Find where the given text appears and provide that cell's center as [x, y] coordinate. 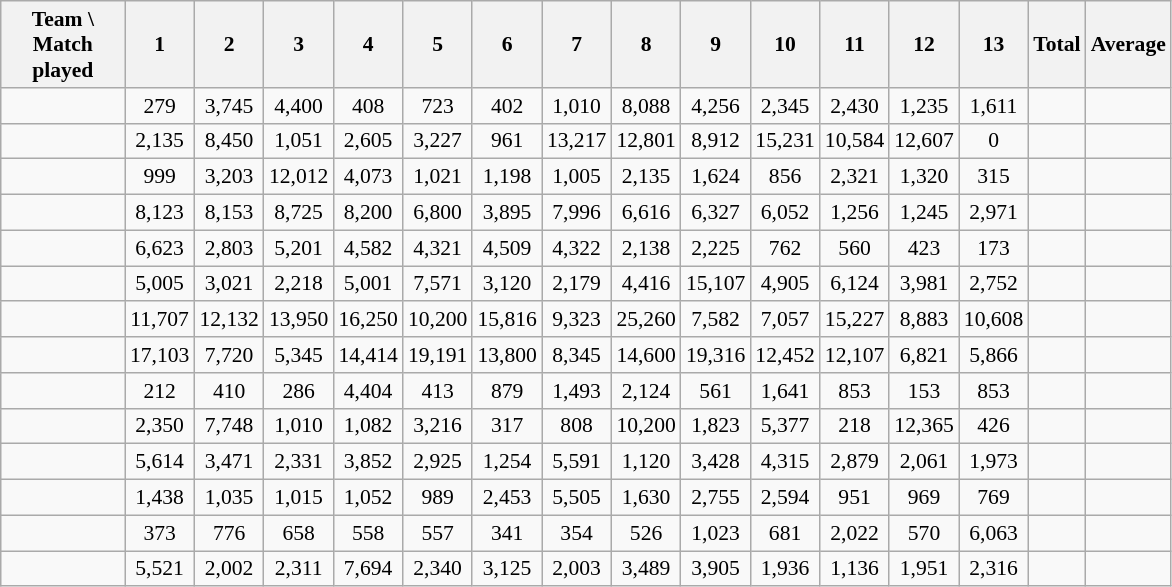
560 [854, 248]
7,748 [228, 426]
2,594 [784, 498]
11 [854, 44]
1,973 [994, 462]
10,608 [994, 320]
2,179 [576, 284]
12,107 [854, 355]
315 [994, 177]
681 [784, 533]
5,001 [368, 284]
3,125 [506, 569]
3,227 [438, 141]
1,051 [298, 141]
762 [784, 248]
13,800 [506, 355]
570 [924, 533]
2,340 [438, 569]
19,316 [716, 355]
2,225 [716, 248]
5,505 [576, 498]
10 [784, 44]
2,803 [228, 248]
6,623 [160, 248]
5,005 [160, 284]
2,124 [646, 391]
8,725 [298, 213]
951 [854, 498]
4,509 [506, 248]
557 [438, 533]
14,414 [368, 355]
4,321 [438, 248]
3,895 [506, 213]
19,191 [438, 355]
4,073 [368, 177]
6,616 [646, 213]
8,345 [576, 355]
2,311 [298, 569]
989 [438, 498]
279 [160, 106]
373 [160, 533]
8,912 [716, 141]
1,015 [298, 498]
413 [438, 391]
Total [1056, 44]
12,452 [784, 355]
2,453 [506, 498]
9 [716, 44]
526 [646, 533]
1,136 [854, 569]
2,331 [298, 462]
354 [576, 533]
7,694 [368, 569]
6,800 [438, 213]
8,088 [646, 106]
1,021 [438, 177]
1 [160, 44]
999 [160, 177]
4,315 [784, 462]
173 [994, 248]
8,450 [228, 141]
3,216 [438, 426]
7,571 [438, 284]
5,345 [298, 355]
1,320 [924, 177]
5,591 [576, 462]
Team \ Match played [63, 44]
286 [298, 391]
1,035 [228, 498]
1,624 [716, 177]
218 [854, 426]
2,218 [298, 284]
13,217 [576, 141]
6,327 [716, 213]
3,981 [924, 284]
1,254 [506, 462]
12,801 [646, 141]
408 [368, 106]
2,003 [576, 569]
14,600 [646, 355]
808 [576, 426]
6,063 [994, 533]
2,002 [228, 569]
13,950 [298, 320]
723 [438, 106]
2,755 [716, 498]
5,521 [160, 569]
212 [160, 391]
17,103 [160, 355]
658 [298, 533]
12,365 [924, 426]
1,245 [924, 213]
8,123 [160, 213]
1,120 [646, 462]
856 [784, 177]
15,227 [854, 320]
2,321 [854, 177]
5,866 [994, 355]
423 [924, 248]
1,052 [368, 498]
4,256 [716, 106]
879 [506, 391]
7,057 [784, 320]
2,925 [438, 462]
2,316 [994, 569]
2,430 [854, 106]
7 [576, 44]
402 [506, 106]
13 [994, 44]
Average [1128, 44]
6,052 [784, 213]
969 [924, 498]
7,996 [576, 213]
7,582 [716, 320]
426 [994, 426]
6,124 [854, 284]
4,582 [368, 248]
4,416 [646, 284]
6 [506, 44]
3,745 [228, 106]
1,235 [924, 106]
6,821 [924, 355]
1,005 [576, 177]
3,471 [228, 462]
3 [298, 44]
4,400 [298, 106]
410 [228, 391]
15,231 [784, 141]
2,022 [854, 533]
776 [228, 533]
4,905 [784, 284]
4 [368, 44]
7,720 [228, 355]
317 [506, 426]
3,203 [228, 177]
5,614 [160, 462]
8 [646, 44]
3,428 [716, 462]
1,823 [716, 426]
1,630 [646, 498]
0 [994, 141]
9,323 [576, 320]
2,345 [784, 106]
1,936 [784, 569]
15,107 [716, 284]
1,082 [368, 426]
2,971 [994, 213]
2 [228, 44]
5,377 [784, 426]
1,256 [854, 213]
561 [716, 391]
1,951 [924, 569]
5 [438, 44]
25,260 [646, 320]
1,641 [784, 391]
961 [506, 141]
10,584 [854, 141]
3,905 [716, 569]
1,438 [160, 498]
3,021 [228, 284]
8,883 [924, 320]
12 [924, 44]
4,404 [368, 391]
12,132 [228, 320]
153 [924, 391]
2,879 [854, 462]
341 [506, 533]
1,493 [576, 391]
11,707 [160, 320]
1,198 [506, 177]
2,752 [994, 284]
558 [368, 533]
1,023 [716, 533]
2,350 [160, 426]
4,322 [576, 248]
1,611 [994, 106]
8,200 [368, 213]
12,607 [924, 141]
8,153 [228, 213]
769 [994, 498]
16,250 [368, 320]
2,605 [368, 141]
2,061 [924, 462]
3,489 [646, 569]
5,201 [298, 248]
3,852 [368, 462]
3,120 [506, 284]
15,816 [506, 320]
12,012 [298, 177]
2,138 [646, 248]
